Find where the given text appears and provide that cell's center as [X, Y] coordinate. 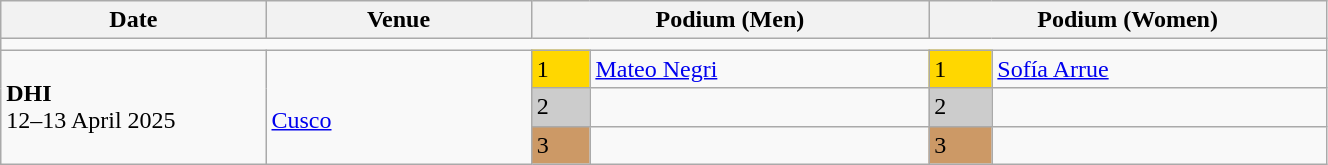
Cusco [398, 107]
Podium (Men) [730, 20]
Mateo Negri [760, 69]
DHI 12–13 April 2025 [134, 107]
Podium (Women) [1128, 20]
Sofía Arrue [1160, 69]
Date [134, 20]
Venue [398, 20]
